Provide the [X, Y] coordinate of the cell's center where the given text is located.  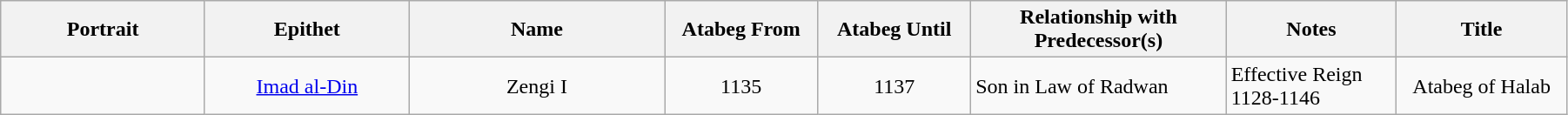
Imad al-Din [306, 85]
Atabeg From [741, 30]
Portrait [103, 30]
Notes [1311, 30]
Atabeg of Halab [1482, 85]
Relationship with Predecessor(s) [1098, 30]
Atabeg Until [895, 30]
Son in Law of Radwan [1098, 85]
Zengi I [536, 85]
Title [1482, 30]
Epithet [306, 30]
Name [536, 30]
1135 [741, 85]
1137 [895, 85]
Effective Reign 1128-1146 [1311, 85]
